From the cell containing the given text, extract its center point as (X, Y) coordinate. 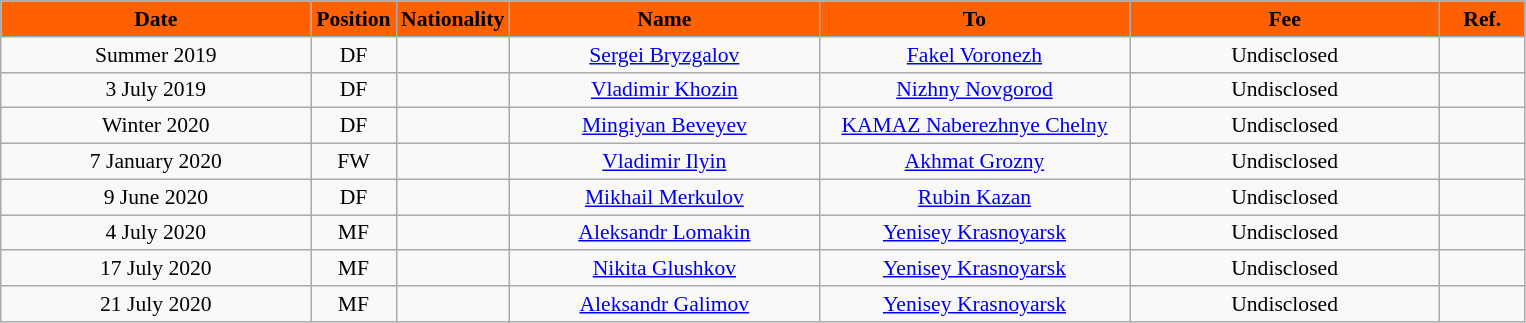
Vladimir Ilyin (664, 162)
Fee (1285, 19)
Mikhail Merkulov (664, 197)
Aleksandr Galimov (664, 304)
Date (156, 19)
17 July 2020 (156, 269)
Name (664, 19)
Fakel Voronezh (974, 55)
Summer 2019 (156, 55)
Nikita Glushkov (664, 269)
Rubin Kazan (974, 197)
Mingiyan Beveyev (664, 126)
Nizhny Novgorod (974, 90)
9 June 2020 (156, 197)
Vladimir Khozin (664, 90)
FW (354, 162)
Winter 2020 (156, 126)
Ref. (1482, 19)
Aleksandr Lomakin (664, 233)
7 January 2020 (156, 162)
KAMAZ Naberezhnye Chelny (974, 126)
21 July 2020 (156, 304)
3 July 2019 (156, 90)
4 July 2020 (156, 233)
To (974, 19)
Position (354, 19)
Sergei Bryzgalov (664, 55)
Nationality (452, 19)
Akhmat Grozny (974, 162)
